Search for the cell housing the specified text and yield its [X, Y] center coordinate. 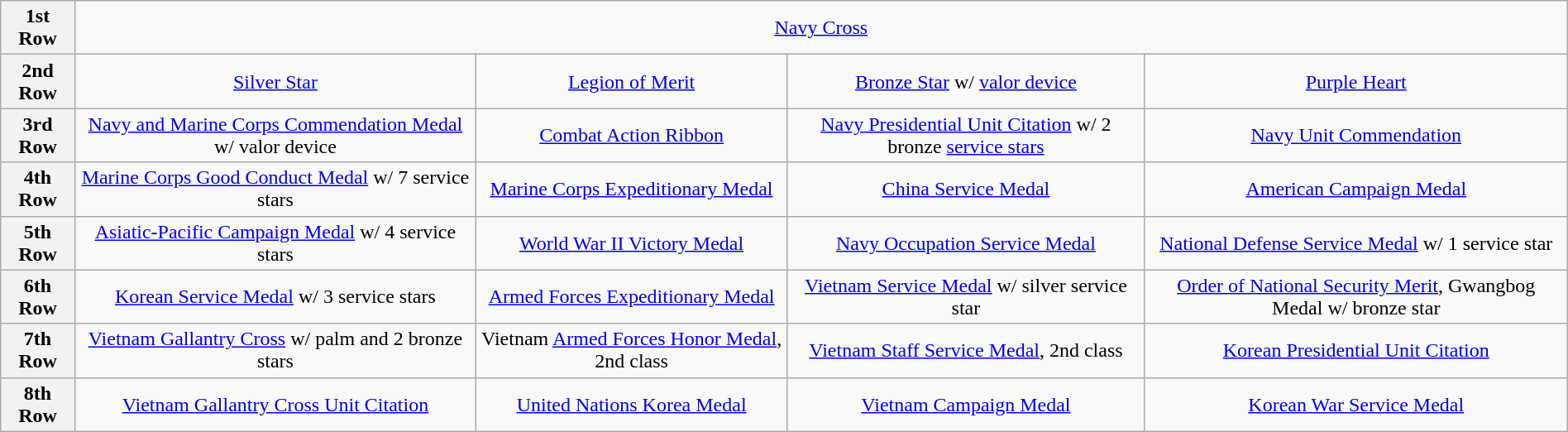
Navy Cross [820, 28]
Order of National Security Merit, Gwangbog Medal w/ bronze star [1356, 296]
Marine Corps Good Conduct Medal w/ 7 service stars [275, 189]
Marine Corps Expeditionary Medal [632, 189]
Asiatic-Pacific Campaign Medal w/ 4 service stars [275, 243]
Legion of Merit [632, 81]
Navy Presidential Unit Citation w/ 2 bronze service stars [966, 136]
3rd Row [38, 136]
Navy Unit Commendation [1356, 136]
Vietnam Gallantry Cross w/ palm and 2 bronze stars [275, 351]
Combat Action Ribbon [632, 136]
4th Row [38, 189]
5th Row [38, 243]
Vietnam Armed Forces Honor Medal, 2nd class [632, 351]
World War II Victory Medal [632, 243]
Vietnam Gallantry Cross Unit Citation [275, 404]
American Campaign Medal [1356, 189]
Korean Presidential Unit Citation [1356, 351]
Vietnam Campaign Medal [966, 404]
6th Row [38, 296]
China Service Medal [966, 189]
2nd Row [38, 81]
Vietnam Service Medal w/ silver service star [966, 296]
Vietnam Staff Service Medal, 2nd class [966, 351]
Silver Star [275, 81]
Navy and Marine Corps Commendation Medal w/ valor device [275, 136]
National Defense Service Medal w/ 1 service star [1356, 243]
Bronze Star w/ valor device [966, 81]
Korean War Service Medal [1356, 404]
7th Row [38, 351]
United Nations Korea Medal [632, 404]
Navy Occupation Service Medal [966, 243]
Purple Heart [1356, 81]
Armed Forces Expeditionary Medal [632, 296]
1st Row [38, 28]
8th Row [38, 404]
Korean Service Medal w/ 3 service stars [275, 296]
